Output the [x, y] coordinate of the center of the cell containing the given text.  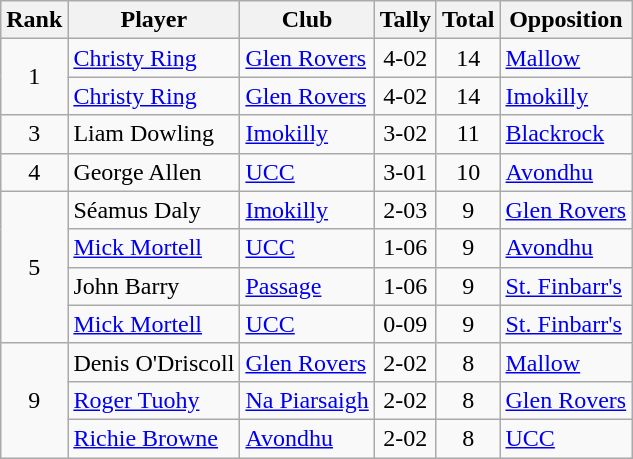
3 [34, 134]
3-02 [405, 134]
5 [34, 267]
Rank [34, 20]
George Allen [154, 172]
Total [468, 20]
Na Piarsaigh [307, 400]
Opposition [566, 20]
Club [307, 20]
Richie Browne [154, 438]
Player [154, 20]
4 [34, 172]
Roger Tuohy [154, 400]
2-03 [405, 210]
Denis O'Driscoll [154, 362]
10 [468, 172]
Séamus Daly [154, 210]
11 [468, 134]
Tally [405, 20]
1 [34, 77]
3-01 [405, 172]
Blackrock [566, 134]
Passage [307, 286]
Liam Dowling [154, 134]
0-09 [405, 324]
John Barry [154, 286]
